Detect which cell encompasses the target text, then output its [x, y] center coordinate. 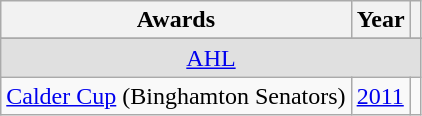
Year [380, 20]
Awards [176, 20]
Calder Cup (Binghamton Senators) [176, 96]
2011 [380, 96]
AHL [211, 58]
